Output the [X, Y] coordinate of the center of the cell containing the given text.  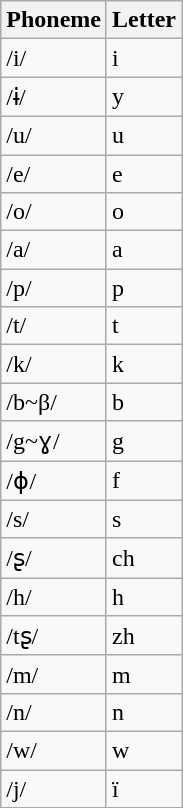
g [144, 441]
a [144, 250]
w [144, 750]
/b~β/ [54, 402]
/t/ [54, 326]
y [144, 97]
/e/ [54, 173]
/h/ [54, 597]
o [144, 212]
b [144, 402]
p [144, 288]
/o/ [54, 212]
u [144, 135]
/ʂ/ [54, 558]
s [144, 519]
/ɨ/ [54, 97]
Letter [144, 20]
i [144, 58]
/n/ [54, 712]
/a/ [54, 250]
/p/ [54, 288]
/j/ [54, 789]
ch [144, 558]
e [144, 173]
t [144, 326]
/s/ [54, 519]
/m/ [54, 674]
/u/ [54, 135]
/w/ [54, 750]
zh [144, 636]
/i/ [54, 58]
f [144, 480]
/g~ɣ/ [54, 441]
/tʂ/ [54, 636]
ï [144, 789]
m [144, 674]
h [144, 597]
n [144, 712]
Phoneme [54, 20]
/k/ [54, 364]
k [144, 364]
/ɸ/ [54, 480]
